Capture the cell that displays the provided text and extract its (x, y) central coordinate. 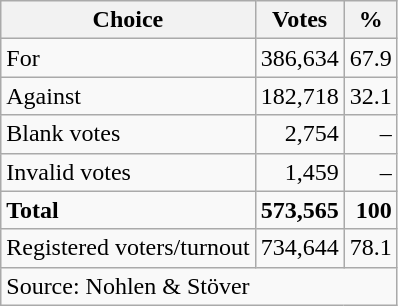
1,459 (300, 172)
Blank votes (128, 134)
% (370, 20)
Registered voters/turnout (128, 248)
Invalid votes (128, 172)
2,754 (300, 134)
For (128, 58)
734,644 (300, 248)
100 (370, 210)
67.9 (370, 58)
32.1 (370, 96)
Against (128, 96)
Choice (128, 20)
78.1 (370, 248)
Votes (300, 20)
386,634 (300, 58)
182,718 (300, 96)
573,565 (300, 210)
Total (128, 210)
Source: Nohlen & Stöver (199, 286)
